Detect which cell encompasses the target text, then output its (X, Y) center coordinate. 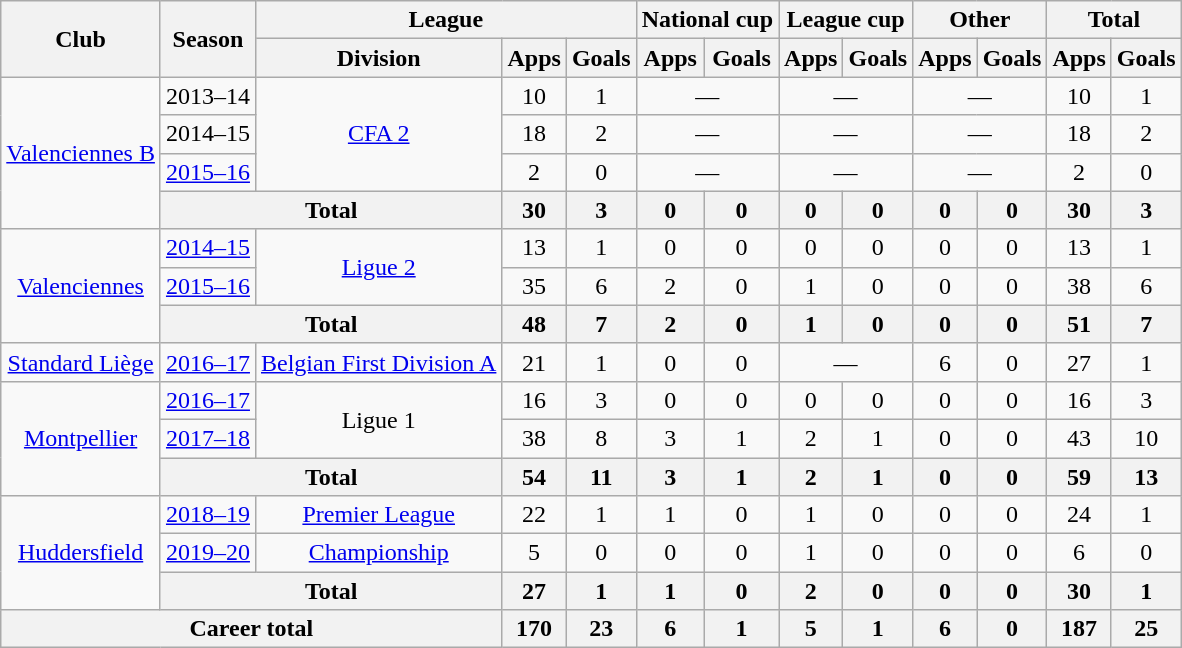
54 (534, 477)
Season (208, 39)
2019–20 (208, 553)
23 (601, 629)
Ligue 2 (378, 267)
187 (1079, 629)
24 (1079, 515)
Career total (252, 629)
2013–14 (208, 96)
National cup (707, 20)
Standard Liège (81, 362)
League cup (846, 20)
Championship (378, 553)
Valenciennes (81, 286)
25 (1146, 629)
59 (1079, 477)
21 (534, 362)
Huddersfield (81, 553)
Other (980, 20)
11 (601, 477)
Belgian First Division A (378, 362)
League (446, 20)
Valenciennes B (81, 153)
8 (601, 438)
2018–19 (208, 515)
43 (1079, 438)
Club (81, 39)
Ligue 1 (378, 419)
2017–18 (208, 438)
Division (378, 58)
51 (1079, 324)
22 (534, 515)
Premier League (378, 515)
48 (534, 324)
Montpellier (81, 438)
170 (534, 629)
35 (534, 286)
CFA 2 (378, 134)
